Scan for the cell matching the given text and deliver its [X, Y] coordinate at center. 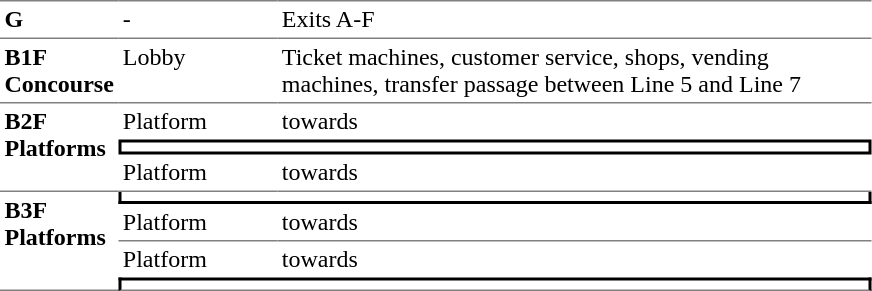
Exits A-F [574, 19]
- [198, 19]
B3F Platforms [59, 242]
B2F Platforms [59, 148]
Ticket machines, customer service, shops, vending machines, transfer passage between Line 5 and Line 7 [574, 71]
G [59, 19]
B1FConcourse [59, 71]
Lobby [198, 71]
